Extract the (x, y) coordinate from the center of the cell holding the provided text.  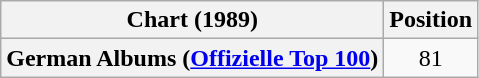
German Albums (Offizielle Top 100) (192, 58)
81 (431, 58)
Position (431, 20)
Chart (1989) (192, 20)
